Extract the (X, Y) coordinate from the center of the cell holding the provided text.  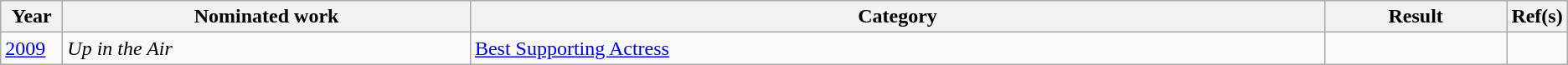
Nominated work (266, 17)
Result (1416, 17)
Year (32, 17)
2009 (32, 48)
Best Supporting Actress (897, 48)
Ref(s) (1537, 17)
Up in the Air (266, 48)
Category (897, 17)
